Determine the (x, y) coordinate at the center of the cell enclosing the given text.  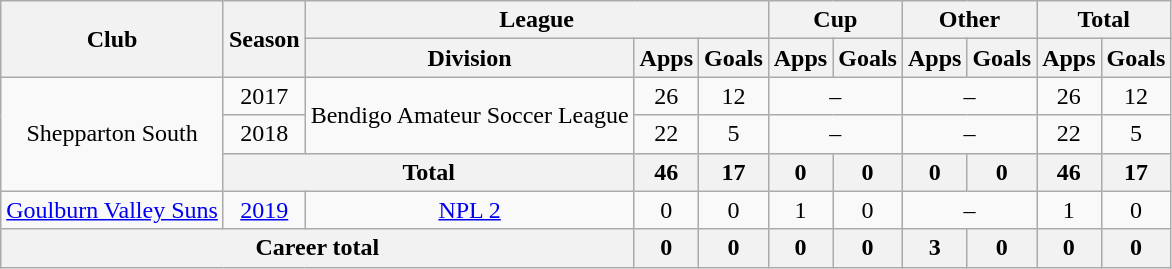
Career total (318, 248)
Division (470, 58)
2018 (264, 134)
Bendigo Amateur Soccer League (470, 115)
Shepparton South (112, 134)
Other (969, 20)
2019 (264, 210)
Season (264, 39)
Cup (835, 20)
League (536, 20)
Goulburn Valley Suns (112, 210)
NPL 2 (470, 210)
Club (112, 39)
2017 (264, 96)
3 (934, 248)
